Locate the cell with the specified text and output its [x, y] center coordinate. 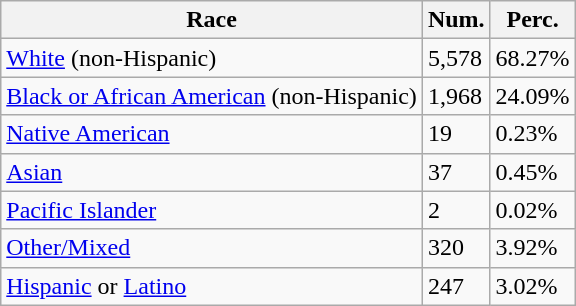
Native American [212, 134]
3.02% [532, 286]
247 [456, 286]
37 [456, 172]
0.23% [532, 134]
Other/Mixed [212, 248]
1,968 [456, 96]
5,578 [456, 58]
Perc. [532, 20]
3.92% [532, 248]
2 [456, 210]
White (non-Hispanic) [212, 58]
0.45% [532, 172]
Black or African American (non-Hispanic) [212, 96]
24.09% [532, 96]
Asian [212, 172]
19 [456, 134]
Hispanic or Latino [212, 286]
0.02% [532, 210]
Pacific Islander [212, 210]
Race [212, 20]
320 [456, 248]
Num. [456, 20]
68.27% [532, 58]
